Provide the [X, Y] coordinate of the cell's center where the given text is located.  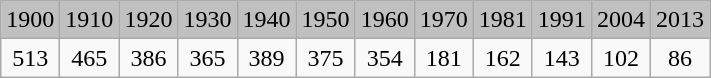
386 [148, 58]
1950 [326, 20]
1900 [30, 20]
1981 [502, 20]
86 [680, 58]
1970 [444, 20]
1920 [148, 20]
354 [384, 58]
375 [326, 58]
2004 [620, 20]
1910 [90, 20]
1960 [384, 20]
102 [620, 58]
365 [208, 58]
465 [90, 58]
1991 [562, 20]
2013 [680, 20]
143 [562, 58]
1930 [208, 20]
389 [266, 58]
513 [30, 58]
1940 [266, 20]
181 [444, 58]
162 [502, 58]
